Provide the (x, y) coordinate of the cell's center where the given text is located.  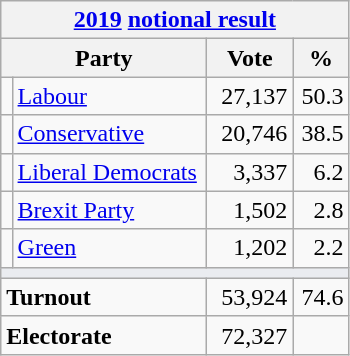
27,137 (250, 96)
Vote (250, 58)
2019 notional result (175, 20)
53,924 (250, 297)
Turnout (104, 297)
72,327 (250, 335)
Brexit Party (110, 210)
1,502 (250, 210)
20,746 (250, 134)
38.5 (321, 134)
2.2 (321, 248)
Labour (110, 96)
50.3 (321, 96)
1,202 (250, 248)
74.6 (321, 297)
2.8 (321, 210)
Conservative (110, 134)
Party (104, 58)
Liberal Democrats (110, 172)
Green (110, 248)
3,337 (250, 172)
% (321, 58)
Electorate (104, 335)
6.2 (321, 172)
